Provide the [X, Y] coordinate of the cell's center where the given text is located.  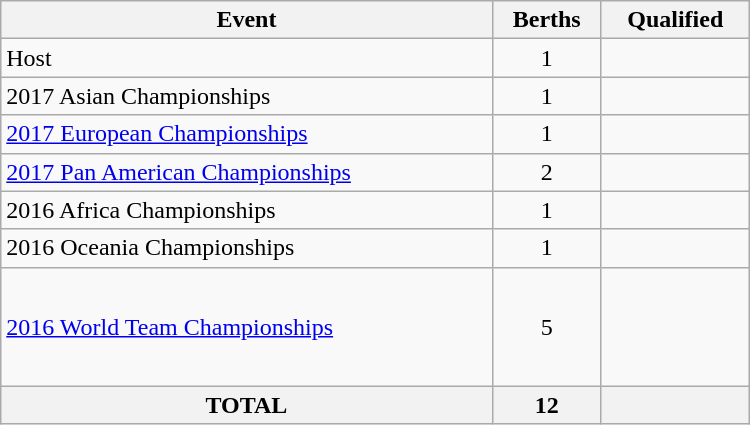
Host [246, 58]
5 [546, 326]
2017 Asian Championships [246, 96]
2017 Pan American Championships [246, 172]
Qualified [675, 20]
TOTAL [246, 405]
2 [546, 172]
2016 Oceania Championships [246, 248]
12 [546, 405]
2016 Africa Championships [246, 210]
Event [246, 20]
Berths [546, 20]
2016 World Team Championships [246, 326]
2017 European Championships [246, 134]
